Output the [x, y] coordinate of the center of the cell containing the given text.  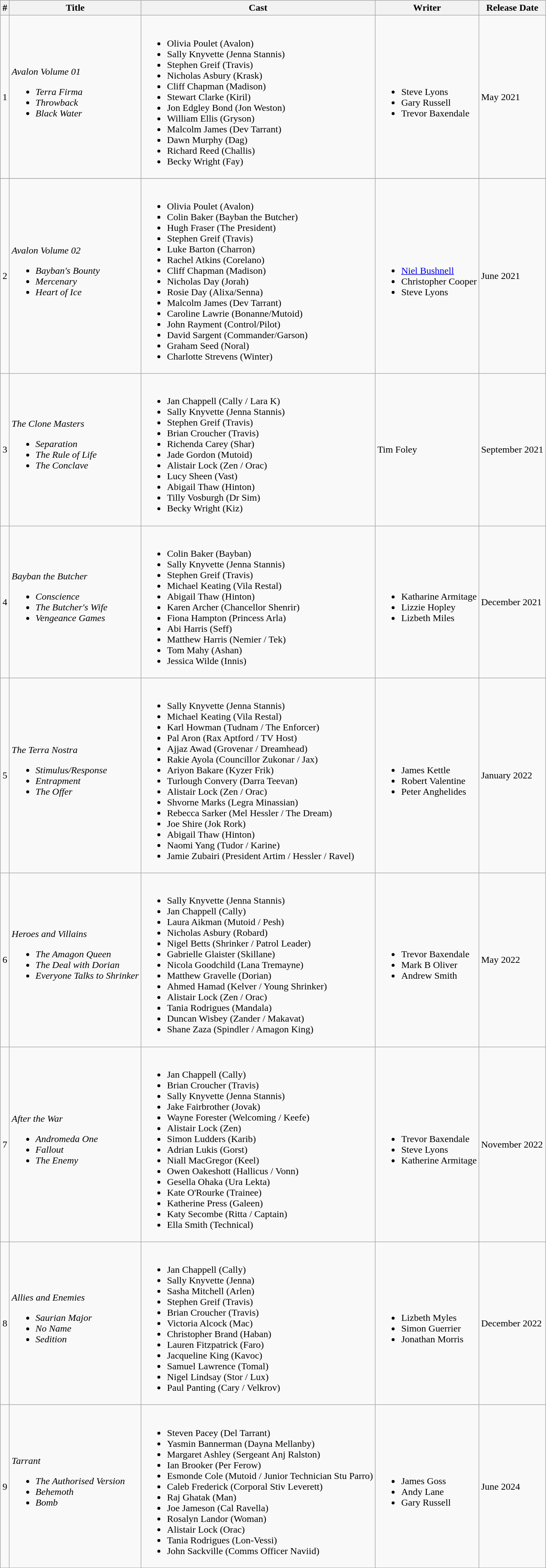
TarrantThe Authorised VersionBehemothBomb [76, 1486]
The Clone MastersSeparationThe Rule of LifeThe Conclave [76, 450]
December 2021 [512, 602]
Lizbeth MylesSimon GuerrierJonathan Morris [427, 1323]
Trevor BaxendaleSteve LyonsKatherine Armitage [427, 1144]
7 [5, 1144]
James GossAndy LaneGary Russell [427, 1486]
Trevor BaxendaleMark B OliverAndrew Smith [427, 960]
Niel BushnellChristopher CooperSteve Lyons [427, 276]
James KettleRobert ValentinePeter Anghelides [427, 776]
3 [5, 450]
6 [5, 960]
2 [5, 276]
After the WarAndromeda OneFalloutThe Enemy [76, 1144]
May 2021 [512, 97]
Tim Foley [427, 450]
Title [76, 8]
Avalon Volume 02Bayban's BountyMercenaryHeart of Ice [76, 276]
September 2021 [512, 450]
4 [5, 602]
Heroes and VillainsThe Amagon QueenThe Deal with DorianEveryone Talks to Shrinker [76, 960]
9 [5, 1486]
December 2022 [512, 1323]
Avalon Volume 01Terra FirmaThrowbackBlack Water [76, 97]
Katharine ArmitageLizzie HopleyLizbeth Miles [427, 602]
Allies and EnemiesSaurian MajorNo NameSedition [76, 1323]
January 2022 [512, 776]
1 [5, 97]
Writer [427, 8]
Release Date [512, 8]
The Terra NostraStimulus/ResponseEntrapmentThe Offer [76, 776]
# [5, 8]
8 [5, 1323]
November 2022 [512, 1144]
5 [5, 776]
May 2022 [512, 960]
Bayban the ButcherConscienceThe Butcher's WifeVengeance Games [76, 602]
Steve LyonsGary RussellTrevor Baxendale [427, 97]
Cast [258, 8]
June 2024 [512, 1486]
June 2021 [512, 276]
